From the cell containing the given text, extract its center point as [X, Y] coordinate. 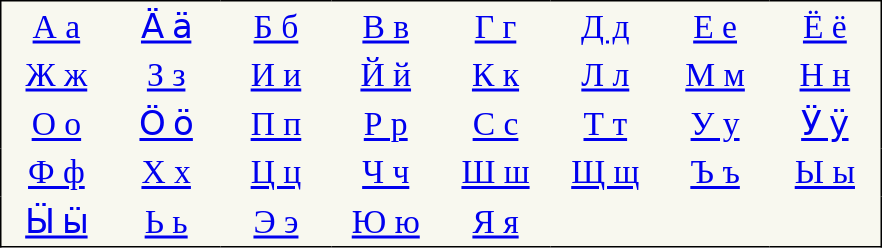
Ш ш [496, 172]
Ӓ ӓ [166, 26]
Ы ы [826, 172]
Ю ю [386, 221]
Б б [276, 26]
И и [276, 75]
П п [276, 124]
Щ щ [605, 172]
Х х [166, 172]
Ь ь [166, 221]
К к [496, 75]
Г г [496, 26]
Ц ц [276, 172]
Ӱ ӱ [826, 124]
Ф ф [56, 172]
Д д [605, 26]
Э э [276, 221]
Е е [715, 26]
С с [496, 124]
У у [715, 124]
Ӹ ӹ [56, 221]
А а [56, 26]
Й й [386, 75]
Ч ч [386, 172]
В в [386, 26]
Л л [605, 75]
Н н [826, 75]
Ё ё [826, 26]
Ӧ ӧ [166, 124]
Ж ж [56, 75]
Р р [386, 124]
Ъ ъ [715, 172]
Я я [496, 221]
О о [56, 124]
З з [166, 75]
М м [715, 75]
Т т [605, 124]
